Provide the (X, Y) coordinate of the cell's center where the given text is located.  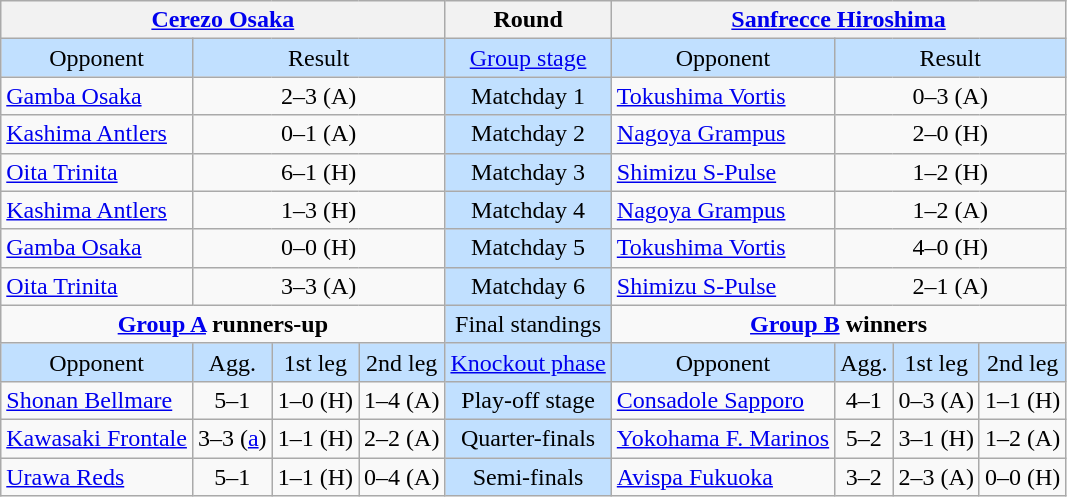
4–0 (H) (950, 248)
Group A runners-up (223, 324)
Kawasaki Frontale (97, 438)
Matchday 5 (528, 248)
Matchday 1 (528, 96)
2–1 (A) (950, 286)
Matchday 6 (528, 286)
1–2 (H) (950, 172)
Urawa Reds (97, 477)
3–2 (864, 477)
Consadole Sapporo (722, 400)
3–3 (A) (318, 286)
Semi-finals (528, 477)
Avispa Fukuoka (722, 477)
Yokohama F. Marinos (722, 438)
Matchday 4 (528, 210)
Matchday 2 (528, 134)
Final standings (528, 324)
6–1 (H) (318, 172)
3–1 (H) (936, 438)
2–0 (H) (950, 134)
Play-off stage (528, 400)
1–3 (H) (318, 210)
Shonan Bellmare (97, 400)
Quarter-finals (528, 438)
5–2 (864, 438)
2–2 (A) (402, 438)
Sanfrecce Hiroshima (838, 20)
3–3 (a) (232, 438)
0–1 (A) (318, 134)
0–4 (A) (402, 477)
Group B winners (838, 324)
1–4 (A) (402, 400)
1–0 (H) (315, 400)
Knockout phase (528, 362)
Round (528, 20)
Matchday 3 (528, 172)
Cerezo Osaka (223, 20)
4–1 (864, 400)
Group stage (528, 58)
